Determine the [x, y] coordinate at the center of the cell enclosing the given text.  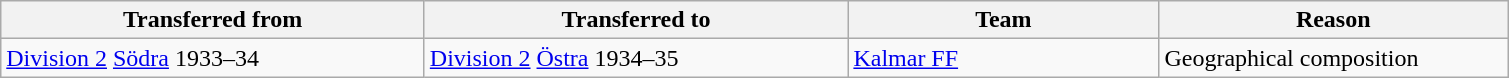
Transferred from [213, 20]
Geographical composition [1334, 58]
Kalmar FF [1004, 58]
Team [1004, 20]
Reason [1334, 20]
Division 2 Östra 1934–35 [636, 58]
Transferred to [636, 20]
Division 2 Södra 1933–34 [213, 58]
